Provide the (X, Y) coordinate of the cell's center where the given text is located.  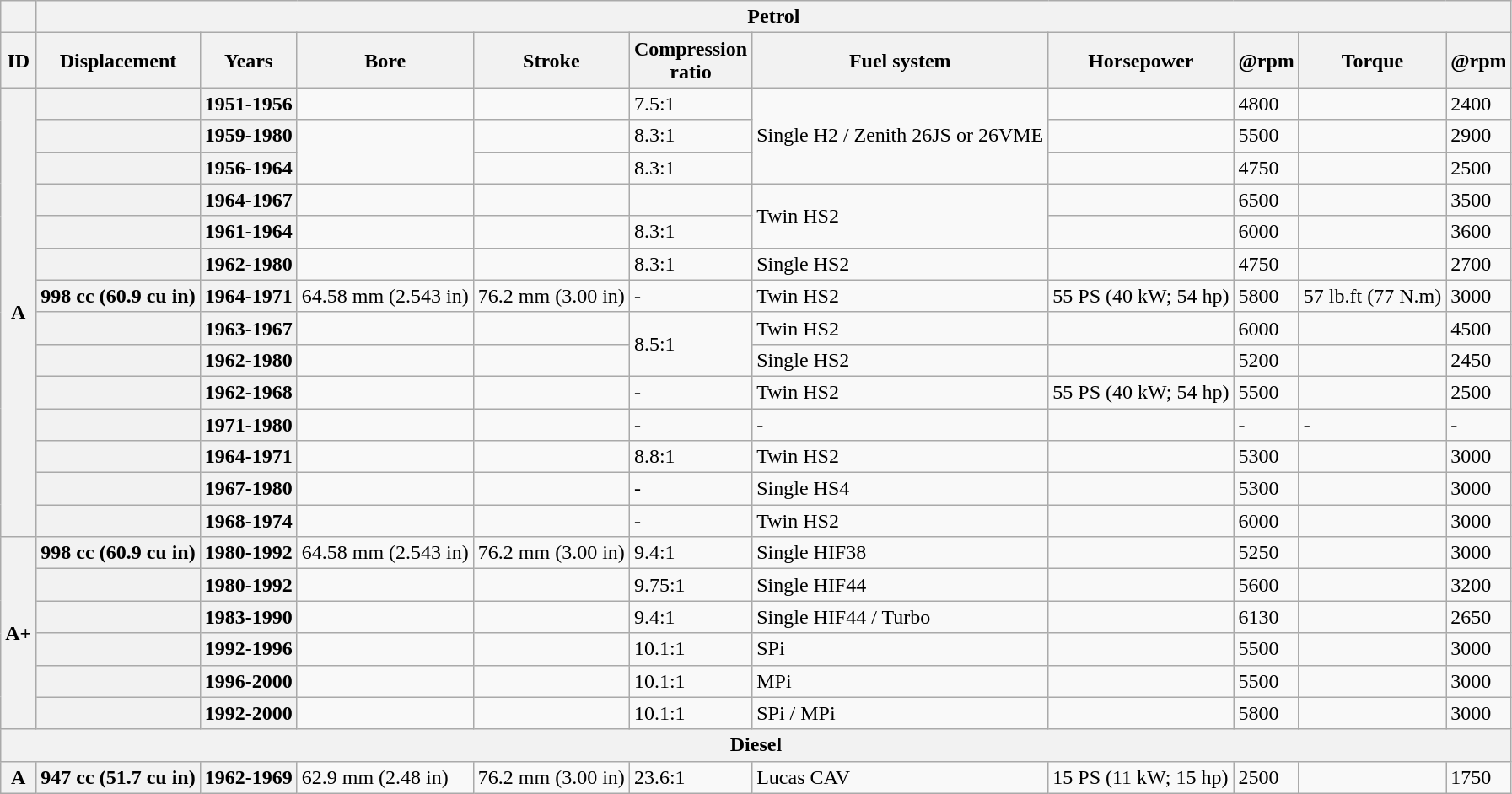
6130 (1267, 617)
2900 (1479, 136)
SPi (901, 649)
15 PS (11 kW; 15 hp) (1141, 777)
Torque (1372, 61)
23.6:1 (690, 777)
Petrol (774, 17)
3500 (1479, 200)
3200 (1479, 585)
2700 (1479, 264)
4800 (1267, 104)
2650 (1479, 617)
4500 (1479, 328)
Bore (385, 61)
3600 (1479, 232)
Stroke (552, 61)
1962-1968 (248, 392)
MPi (901, 681)
62.9 mm (2.48 in) (385, 777)
1968-1974 (248, 521)
947 cc (51.7 cu in) (118, 777)
Single H2 / Zenith 26JS or 26VME (901, 136)
Lucas CAV (901, 777)
1963-1967 (248, 328)
2450 (1479, 360)
Compressionratio (690, 61)
1992-1996 (248, 649)
1959-1980 (248, 136)
1951-1956 (248, 104)
1967-1980 (248, 489)
57 lb.ft (77 N.m) (1372, 296)
1750 (1479, 777)
7.5:1 (690, 104)
Single HIF38 (901, 553)
ID (19, 61)
SPi / MPi (901, 713)
8.5:1 (690, 344)
1962-1969 (248, 777)
Horsepower (1141, 61)
1956-1964 (248, 168)
1961-1964 (248, 232)
Single HIF44 / Turbo (901, 617)
1996-2000 (248, 681)
1983-1990 (248, 617)
Diesel (756, 745)
9.75:1 (690, 585)
5200 (1267, 360)
2400 (1479, 104)
5600 (1267, 585)
1964-1967 (248, 200)
6500 (1267, 200)
8.8:1 (690, 457)
Years (248, 61)
1992-2000 (248, 713)
Single HS4 (901, 489)
Single HIF44 (901, 585)
Fuel system (901, 61)
5250 (1267, 553)
A+ (19, 633)
Displacement (118, 61)
1971-1980 (248, 424)
